Scan for the cell matching the given text and deliver its (X, Y) coordinate at center. 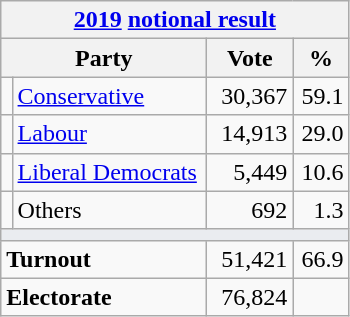
Others (110, 210)
Electorate (104, 297)
29.0 (321, 134)
1.3 (321, 210)
% (321, 58)
2019 notional result (175, 20)
14,913 (250, 134)
Vote (250, 58)
51,421 (250, 259)
30,367 (250, 96)
Liberal Democrats (110, 172)
66.9 (321, 259)
Party (104, 58)
Turnout (104, 259)
Conservative (110, 96)
10.6 (321, 172)
76,824 (250, 297)
692 (250, 210)
Labour (110, 134)
5,449 (250, 172)
59.1 (321, 96)
